Return (X, Y) of the center of cell containing provided text 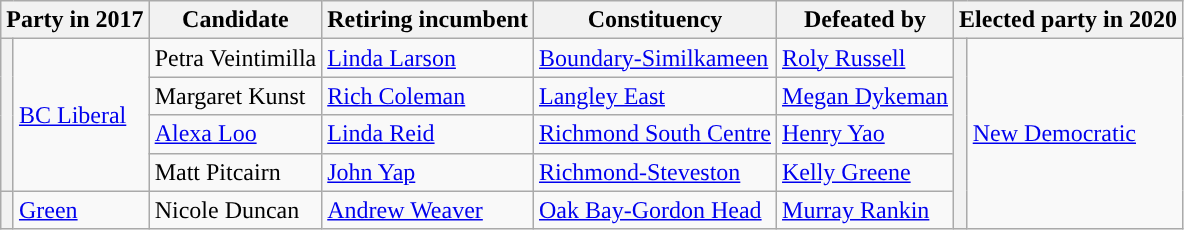
Alexa Loo (236, 134)
John Yap (428, 172)
Langley East (654, 96)
BC Liberal (81, 115)
Party in 2017 (75, 20)
Defeated by (866, 20)
Boundary-Similkameen (654, 58)
Elected party in 2020 (1068, 20)
Linda Larson (428, 58)
Richmond South Centre (654, 134)
Candidate (236, 20)
Andrew Weaver (428, 210)
Linda Reid (428, 134)
Green (81, 210)
Rich Coleman (428, 96)
Matt Pitcairn (236, 172)
Petra Veintimilla (236, 58)
Nicole Duncan (236, 210)
Richmond-Steveston (654, 172)
Megan Dykeman (866, 96)
Kelly Greene (866, 172)
Oak Bay-Gordon Head (654, 210)
New Democratic (1074, 134)
Constituency (654, 20)
Retiring incumbent (428, 20)
Henry Yao (866, 134)
Margaret Kunst (236, 96)
Murray Rankin (866, 210)
Roly Russell (866, 58)
